Return [x, y] of the center of cell containing provided text 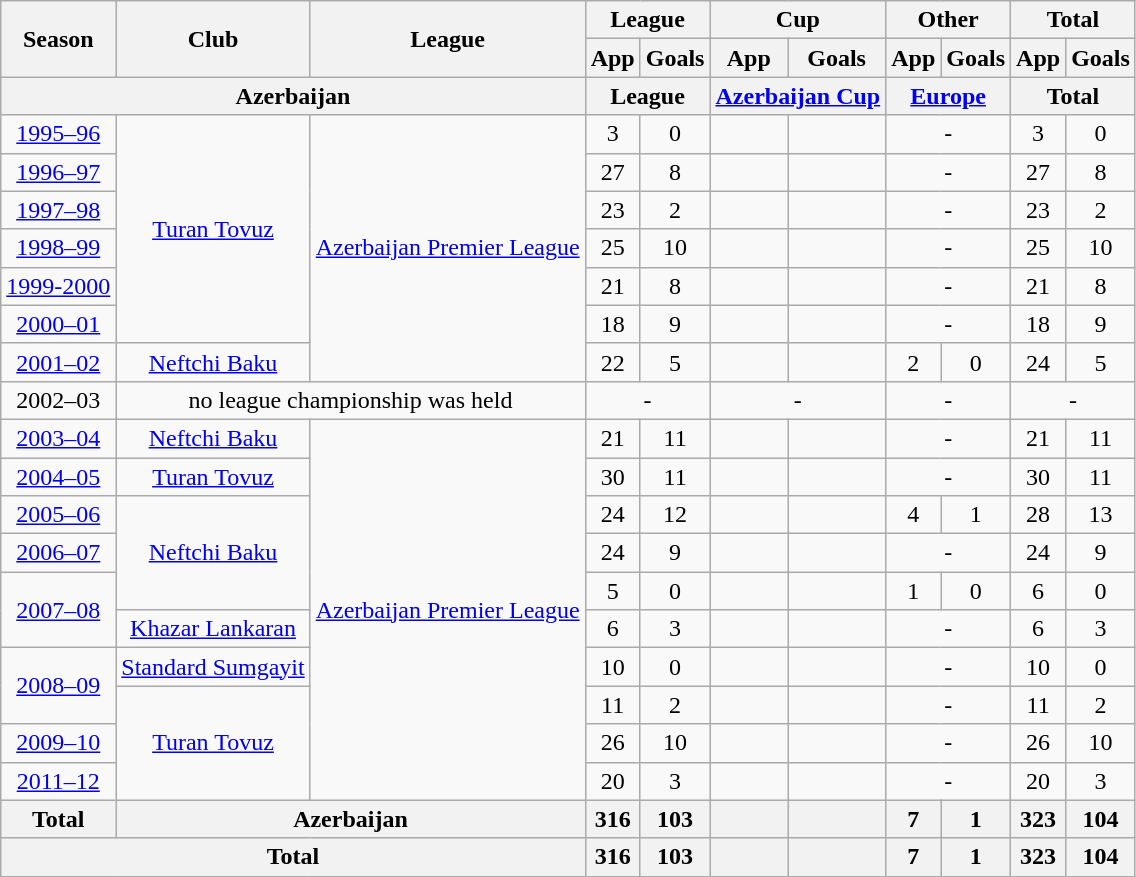
no league championship was held [350, 400]
28 [1038, 515]
2008–09 [58, 686]
2004–05 [58, 477]
Season [58, 39]
2005–06 [58, 515]
Europe [948, 96]
1998–99 [58, 248]
2000–01 [58, 324]
Standard Sumgayit [213, 667]
2007–08 [58, 610]
12 [675, 515]
1996–97 [58, 172]
2003–04 [58, 438]
4 [914, 515]
2009–10 [58, 743]
2002–03 [58, 400]
1999-2000 [58, 286]
13 [1101, 515]
2006–07 [58, 553]
2011–12 [58, 781]
Azerbaijan Cup [798, 96]
Khazar Lankaran [213, 629]
2001–02 [58, 362]
Other [948, 20]
22 [612, 362]
1995–96 [58, 134]
1997–98 [58, 210]
Cup [798, 20]
Club [213, 39]
